Locate the cell with the specified text and output its (x, y) center coordinate. 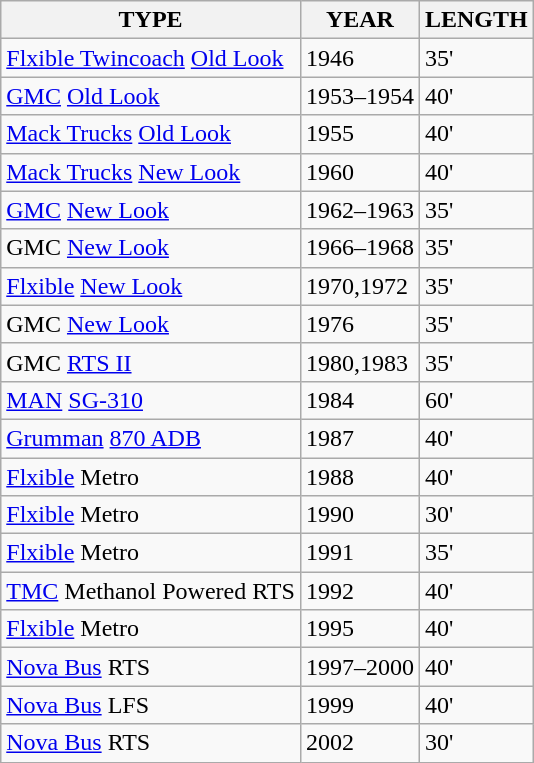
1962–1963 (360, 210)
Mack Trucks New Look (151, 172)
1970,1972 (360, 286)
YEAR (360, 20)
GMC RTS II (151, 362)
TMC Methanol Powered RTS (151, 591)
Grumman 870 ADB (151, 438)
GMC Old Look (151, 96)
1997–2000 (360, 667)
1984 (360, 400)
1995 (360, 629)
Nova Bus LFS (151, 705)
Flxible Twincoach Old Look (151, 58)
1960 (360, 172)
TYPE (151, 20)
MAN SG-310 (151, 400)
1966–1968 (360, 248)
1955 (360, 134)
1976 (360, 324)
1946 (360, 58)
1953–1954 (360, 96)
1992 (360, 591)
60' (476, 400)
LENGTH (476, 20)
1987 (360, 438)
1980,1983 (360, 362)
1991 (360, 553)
1990 (360, 515)
1988 (360, 477)
Flxible New Look (151, 286)
Mack Trucks Old Look (151, 134)
2002 (360, 743)
1999 (360, 705)
